Scan for the cell matching the given text and deliver its (X, Y) coordinate at center. 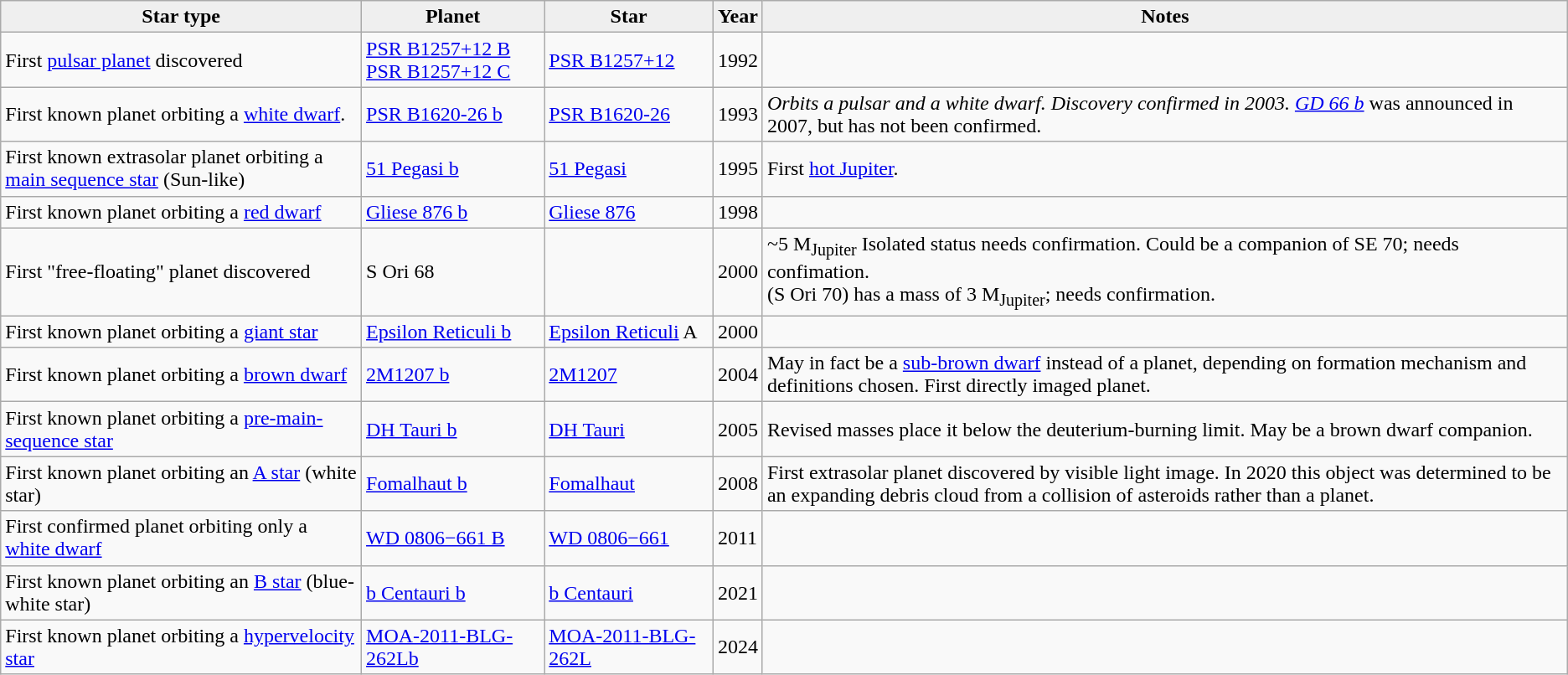
1993 (737, 114)
Planet (453, 17)
51 Pegasi b (453, 169)
PSR B1257+12 BPSR B1257+12 C (453, 60)
Epsilon Reticuli b (453, 332)
S Ori 68 (453, 271)
First known planet orbiting a red dwarf (181, 212)
2021 (737, 593)
b Centauri b (453, 593)
Star type (181, 17)
PSR B1620-26 (629, 114)
2008 (737, 484)
DH Tauri b (453, 429)
2M1207 (629, 375)
First known planet orbiting an B star (blue-white star) (181, 593)
First known planet orbiting a hypervelocity star (181, 647)
Notes (1164, 17)
51 Pegasi (629, 169)
Year (737, 17)
2011 (737, 538)
Orbits a pulsar and a white dwarf. Discovery confirmed in 2003. GD 66 b was announced in 2007, but has not been confirmed. (1164, 114)
WD 0806−661 B (453, 538)
May in fact be a sub-brown dwarf instead of a planet, depending on formation mechanism and definitions chosen. First directly imaged planet. (1164, 375)
b Centauri (629, 593)
First known planet orbiting a pre-main-sequence star (181, 429)
MOA-2011-BLG-262Lb (453, 647)
2024 (737, 647)
First known planet orbiting a giant star (181, 332)
Star (629, 17)
First "free-floating" planet discovered (181, 271)
Gliese 876 b (453, 212)
Gliese 876 (629, 212)
PSR B1620-26 b (453, 114)
Fomalhaut (629, 484)
1998 (737, 212)
2004 (737, 375)
First known extrasolar planet orbiting a main sequence star (Sun-like) (181, 169)
First pulsar planet discovered (181, 60)
1995 (737, 169)
PSR B1257+12 (629, 60)
1992 (737, 60)
Fomalhaut b (453, 484)
2005 (737, 429)
Epsilon Reticuli A (629, 332)
First confirmed planet orbiting only a white dwarf (181, 538)
DH Tauri (629, 429)
First known planet orbiting a brown dwarf (181, 375)
2M1207 b (453, 375)
Revised masses place it below the deuterium-burning limit. May be a brown dwarf companion. (1164, 429)
First known planet orbiting a white dwarf. (181, 114)
WD 0806−661 (629, 538)
First hot Jupiter. (1164, 169)
MOA-2011-BLG-262L (629, 647)
First known planet orbiting an A star (white star) (181, 484)
